Return the [x, y] coordinate for the center point of the cell that contains the specified text.  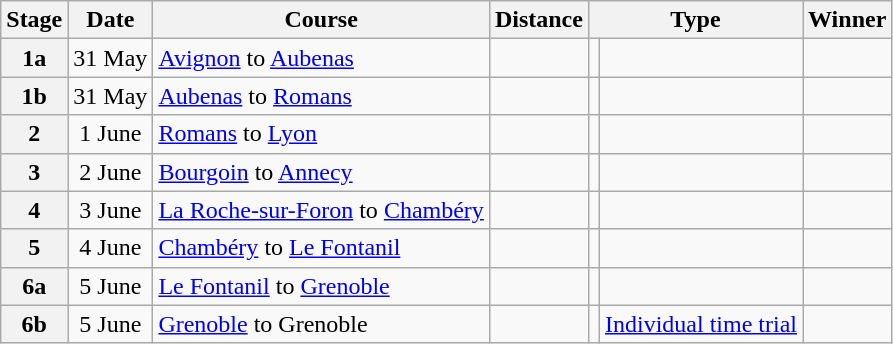
Date [110, 20]
Bourgoin to Annecy [322, 172]
3 [34, 172]
3 June [110, 210]
Individual time trial [702, 324]
Avignon to Aubenas [322, 58]
Aubenas to Romans [322, 96]
Distance [538, 20]
1a [34, 58]
Chambéry to Le Fontanil [322, 248]
Winner [848, 20]
1 June [110, 134]
2 June [110, 172]
La Roche-sur-Foron to Chambéry [322, 210]
Stage [34, 20]
6a [34, 286]
2 [34, 134]
Le Fontanil to Grenoble [322, 286]
1b [34, 96]
4 June [110, 248]
4 [34, 210]
6b [34, 324]
Type [695, 20]
Romans to Lyon [322, 134]
Grenoble to Grenoble [322, 324]
5 [34, 248]
Course [322, 20]
